Output the (x, y) coordinate of the center of the cell containing the given text.  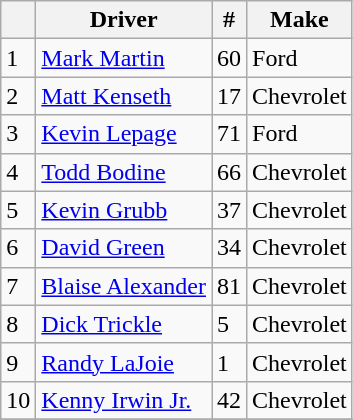
8 (18, 324)
3 (18, 134)
60 (230, 58)
Kevin Grubb (124, 210)
Driver (124, 20)
7 (18, 286)
4 (18, 172)
Blaise Alexander (124, 286)
71 (230, 134)
6 (18, 248)
10 (18, 400)
David Green (124, 248)
42 (230, 400)
9 (18, 362)
81 (230, 286)
Make (300, 20)
37 (230, 210)
# (230, 20)
17 (230, 96)
Dick Trickle (124, 324)
Kenny Irwin Jr. (124, 400)
66 (230, 172)
Randy LaJoie (124, 362)
Todd Bodine (124, 172)
2 (18, 96)
Mark Martin (124, 58)
34 (230, 248)
Matt Kenseth (124, 96)
Kevin Lepage (124, 134)
